From the cell containing the given text, extract its center point as [x, y] coordinate. 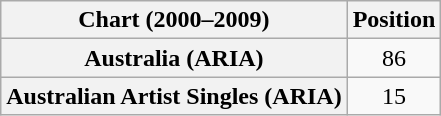
Chart (2000–2009) [174, 20]
Position [394, 20]
86 [394, 58]
15 [394, 96]
Australian Artist Singles (ARIA) [174, 96]
Australia (ARIA) [174, 58]
